Identify which cell holds the provided text, then report its [x, y] central coordinate. 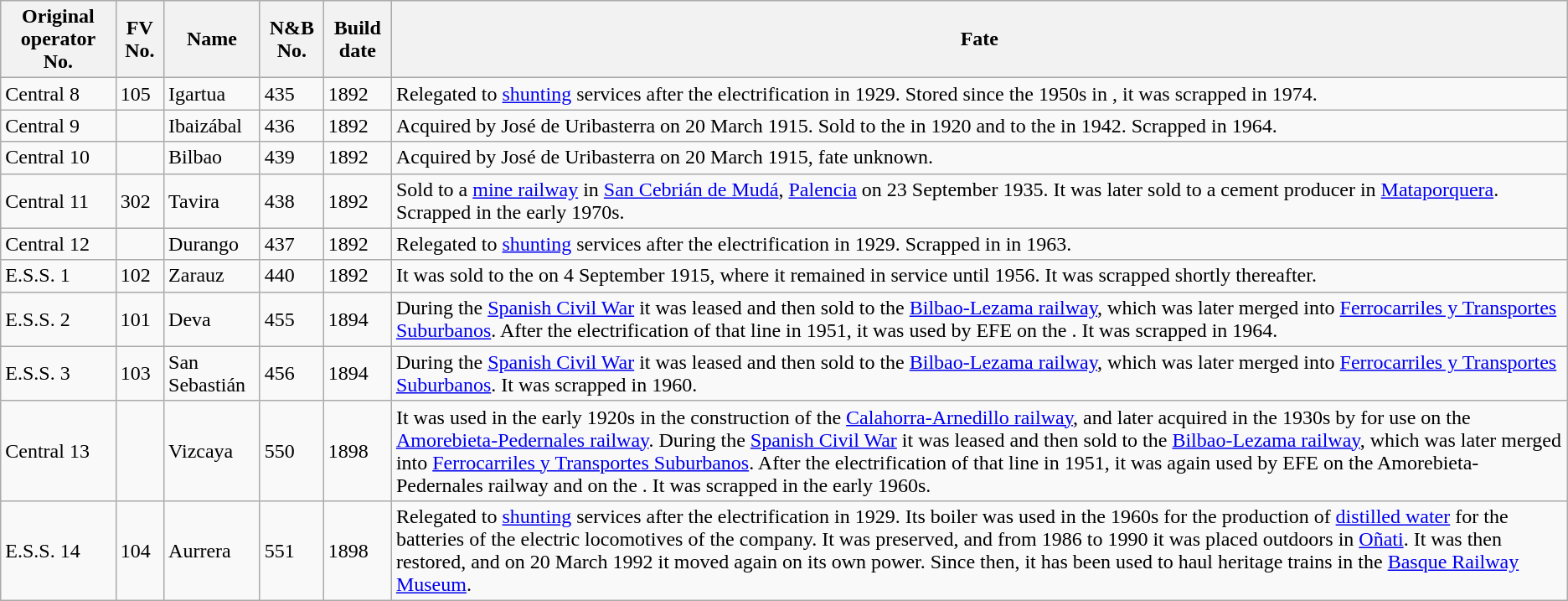
439 [291, 158]
437 [291, 244]
101 [139, 319]
E.S.S. 14 [59, 550]
Central 11 [59, 201]
103 [139, 374]
Ibaizábal [213, 126]
San Sebastián [213, 374]
Aurrera [213, 550]
Relegated to shunting services after the electrification in 1929. Stored since the 1950s in , it was scrapped in 1974. [979, 94]
Durango [213, 244]
E.S.S. 1 [59, 276]
Central 12 [59, 244]
Name [213, 39]
Central 13 [59, 451]
E.S.S. 2 [59, 319]
Central 8 [59, 94]
Acquired by José de Uribasterra on 20 March 1915, fate unknown. [979, 158]
302 [139, 201]
Zarauz [213, 276]
456 [291, 374]
Bilbao [213, 158]
Build date [357, 39]
It was sold to the on 4 September 1915, where it remained in service until 1956. It was scrapped shortly thereafter. [979, 276]
435 [291, 94]
102 [139, 276]
Central 10 [59, 158]
Fate [979, 39]
Deva [213, 319]
N&B No. [291, 39]
FV No. [139, 39]
Central 9 [59, 126]
455 [291, 319]
Relegated to shunting services after the electrification in 1929. Scrapped in in 1963. [979, 244]
Vizcaya [213, 451]
Original operator No. [59, 39]
E.S.S. 3 [59, 374]
436 [291, 126]
105 [139, 94]
Igartua [213, 94]
438 [291, 201]
Tavira [213, 201]
551 [291, 550]
550 [291, 451]
Acquired by José de Uribasterra on 20 March 1915. Sold to the in 1920 and to the in 1942. Scrapped in 1964. [979, 126]
104 [139, 550]
440 [291, 276]
